Return the [X, Y] coordinate for the center point of the cell that contains the specified text.  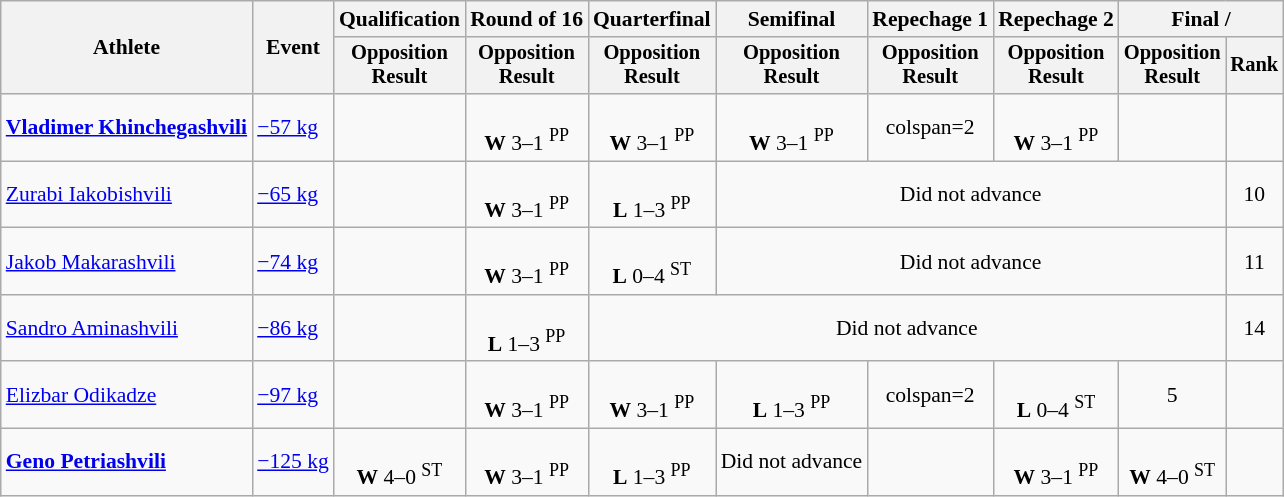
Qualification [400, 19]
Elizbar Odikadze [126, 396]
Rank [1255, 66]
Vladimer Khinchegashvili [126, 128]
Final / [1201, 19]
Jakob Makarashvili [126, 262]
10 [1255, 194]
Sandro Aminashvili [126, 328]
−125 kg [293, 462]
−74 kg [293, 262]
Quarterfinal [652, 19]
11 [1255, 262]
−86 kg [293, 328]
Athlete [126, 48]
Zurabi Iakobishvili [126, 194]
Event [293, 48]
14 [1255, 328]
−65 kg [293, 194]
Repechage 2 [1056, 19]
Repechage 1 [930, 19]
5 [1172, 396]
Round of 16 [526, 19]
Geno Petriashvili [126, 462]
−97 kg [293, 396]
−57 kg [293, 128]
Semifinal [792, 19]
